From the cell containing the given text, extract its center point as (X, Y) coordinate. 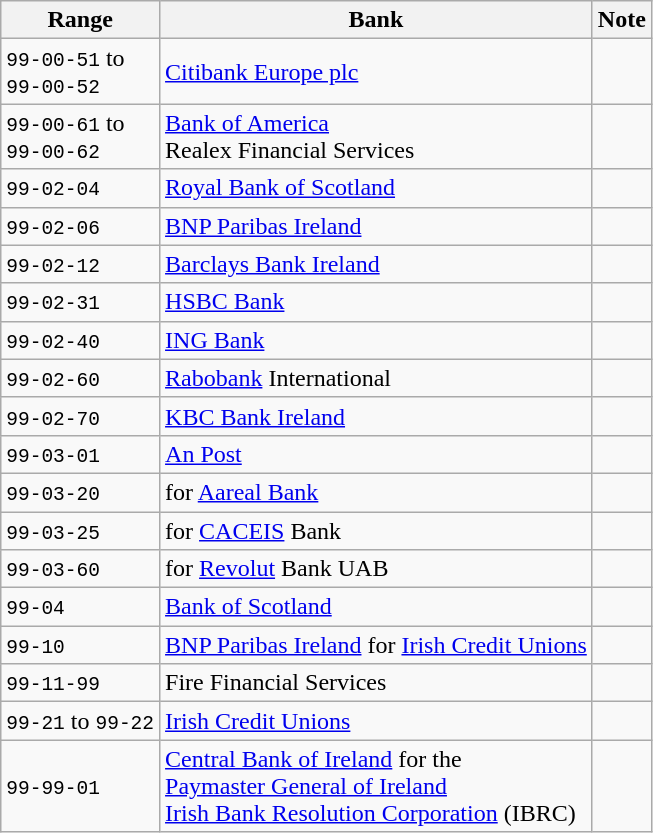
Rabobank International (376, 378)
Barclays Bank Ireland (376, 264)
BNP Paribas Ireland for Irish Credit Unions (376, 645)
99-02-70 (80, 416)
99-02-40 (80, 340)
99-10 (80, 645)
99-00-61 to 99-00-62 (80, 136)
99-02-06 (80, 226)
99-99-01 (80, 786)
Bank (376, 20)
Royal Bank of Scotland (376, 188)
Note (622, 20)
99-00-51 to 99-00-52 (80, 72)
99-02-31 (80, 302)
99-11-99 (80, 683)
99-21 to 99-22 (80, 721)
for CACEIS Bank (376, 531)
99-03-25 (80, 531)
for Revolut Bank UAB (376, 569)
ING Bank (376, 340)
Bank of Scotland (376, 607)
99-03-60 (80, 569)
Bank of America Realex Financial Services (376, 136)
Range (80, 20)
99-04 (80, 607)
Irish Credit Unions (376, 721)
KBC Bank Ireland (376, 416)
An Post (376, 454)
Fire Financial Services (376, 683)
BNP Paribas Ireland (376, 226)
HSBC Bank (376, 302)
99-02-60 (80, 378)
99-03-01 (80, 454)
99-02-04 (80, 188)
Central Bank of Ireland for the Paymaster General of IrelandIrish Bank Resolution Corporation (IBRC) (376, 786)
99-02-12 (80, 264)
Citibank Europe plc (376, 72)
99-03-20 (80, 492)
for Aareal Bank (376, 492)
